Extract the (X, Y) coordinate from the center of the cell holding the provided text.  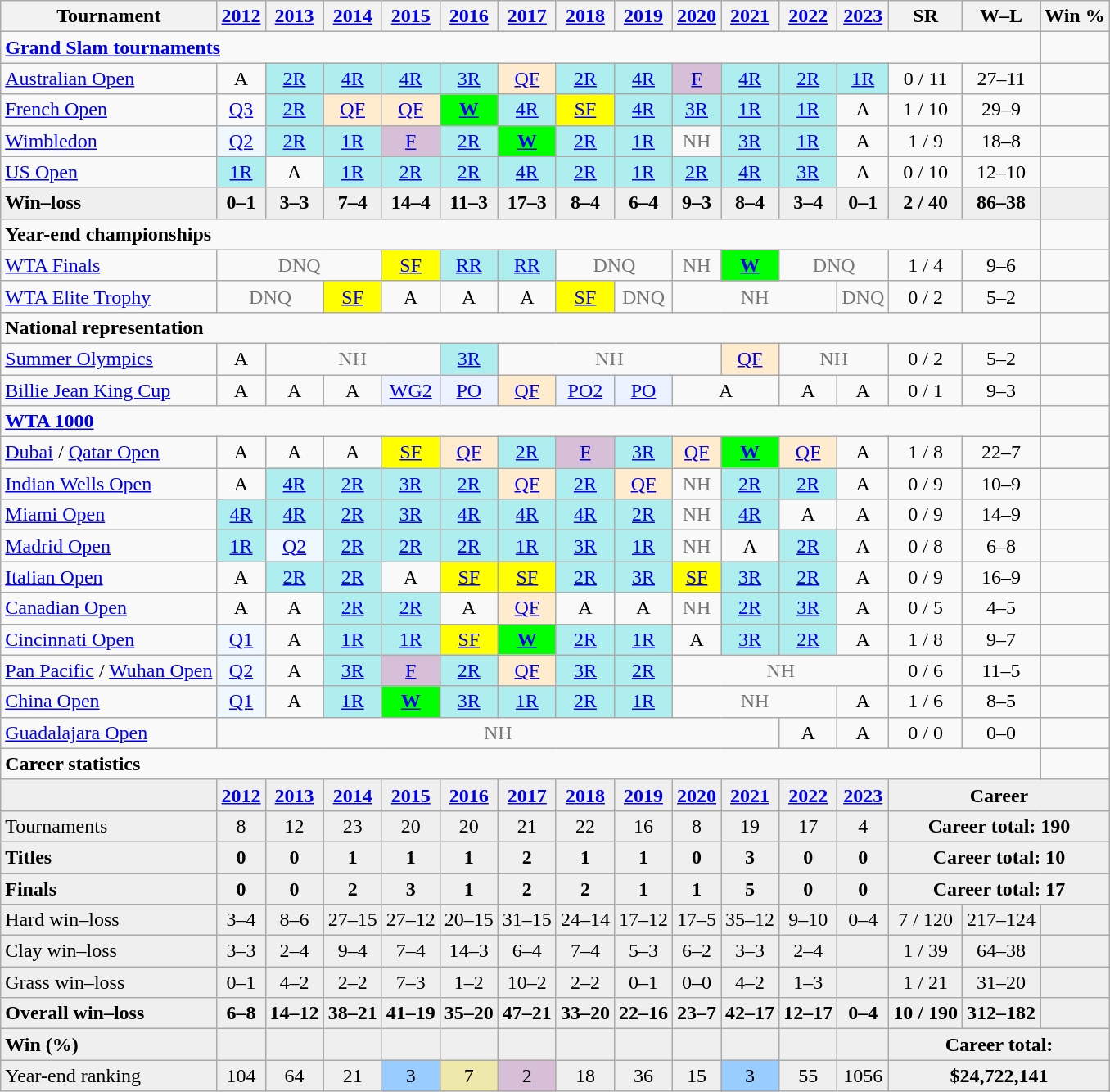
Year-end championships (521, 234)
WG2 (411, 390)
China Open (109, 702)
Hard win–loss (109, 920)
Madrid Open (109, 546)
41–19 (411, 1013)
27–15 (352, 920)
12 (295, 826)
22 (584, 826)
Grand Slam tournaments (521, 47)
Finals (109, 888)
4–5 (1002, 608)
312–182 (1002, 1013)
1 / 4 (926, 265)
8–6 (295, 920)
10–9 (1002, 484)
Career total: (999, 1045)
18 (584, 1076)
8–5 (1002, 702)
12–17 (809, 1013)
0 / 8 (926, 546)
1 / 21 (926, 982)
24–14 (584, 920)
38–21 (352, 1013)
SR (926, 16)
Win (%) (109, 1045)
Wimbledon (109, 141)
Career (999, 795)
1056 (863, 1076)
1–3 (809, 982)
Overall win–loss (109, 1013)
14–12 (295, 1013)
16 (643, 826)
Titles (109, 857)
National representation (521, 327)
55 (809, 1076)
Cincinnati Open (109, 639)
Career total: 190 (999, 826)
9–10 (809, 920)
0 / 11 (926, 79)
14–4 (411, 203)
Year-end ranking (109, 1076)
1 / 9 (926, 141)
0 / 1 (926, 390)
64–38 (1002, 951)
11–5 (1002, 670)
15 (697, 1076)
14–9 (1002, 515)
Indian Wells Open (109, 484)
Q3 (241, 110)
1 / 10 (926, 110)
Tournaments (109, 826)
7 (468, 1076)
Miami Open (109, 515)
35–20 (468, 1013)
WTA Elite Trophy (109, 296)
US Open (109, 172)
12–10 (1002, 172)
0 / 5 (926, 608)
Career total: 17 (999, 888)
35–12 (750, 920)
104 (241, 1076)
19 (750, 826)
29–9 (1002, 110)
Career total: 10 (999, 857)
4 (863, 826)
1–2 (468, 982)
5 (750, 888)
10–2 (527, 982)
31–15 (527, 920)
22–7 (1002, 453)
Australian Open (109, 79)
9–7 (1002, 639)
$24,722,141 (999, 1076)
Win % (1076, 16)
Guadalajara Open (109, 733)
11–3 (468, 203)
Canadian Open (109, 608)
Tournament (109, 16)
47–21 (527, 1013)
Grass win–loss (109, 982)
7 / 120 (926, 920)
17–5 (697, 920)
WTA Finals (109, 265)
7–3 (411, 982)
Clay win–loss (109, 951)
0 / 0 (926, 733)
42–17 (750, 1013)
22–16 (643, 1013)
9–6 (1002, 265)
18–8 (1002, 141)
27–11 (1002, 79)
10 / 190 (926, 1013)
23–7 (697, 1013)
31–20 (1002, 982)
6–2 (697, 951)
9–4 (352, 951)
Billie Jean King Cup (109, 390)
Italian Open (109, 577)
17–12 (643, 920)
217–124 (1002, 920)
17 (809, 826)
Career statistics (521, 764)
23 (352, 826)
2 / 40 (926, 203)
5–3 (643, 951)
20–15 (468, 920)
Summer Olympics (109, 359)
0 / 6 (926, 670)
W–L (1002, 16)
French Open (109, 110)
16–9 (1002, 577)
PO2 (584, 390)
Win–loss (109, 203)
64 (295, 1076)
36 (643, 1076)
0 / 10 (926, 172)
17–3 (527, 203)
33–20 (584, 1013)
Pan Pacific / Wuhan Open (109, 670)
Dubai / Qatar Open (109, 453)
1 / 6 (926, 702)
WTA 1000 (521, 422)
14–3 (468, 951)
27–12 (411, 920)
86–38 (1002, 203)
1 / 39 (926, 951)
